For the text-containing cell, return its midpoint in [x, y] coordinate format. 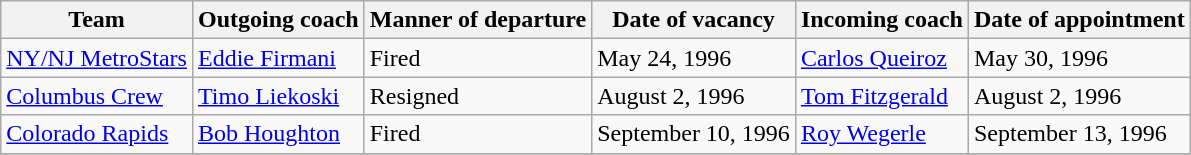
Eddie Firmani [278, 58]
Colorado Rapids [97, 134]
Tom Fitzgerald [882, 96]
Manner of departure [478, 20]
Outgoing coach [278, 20]
Carlos Queiroz [882, 58]
September 13, 1996 [1079, 134]
NY/NJ MetroStars [97, 58]
May 30, 1996 [1079, 58]
Roy Wegerle [882, 134]
Bob Houghton [278, 134]
Incoming coach [882, 20]
May 24, 1996 [694, 58]
Date of appointment [1079, 20]
Resigned [478, 96]
Team [97, 20]
Columbus Crew [97, 96]
Timo Liekoski [278, 96]
Date of vacancy [694, 20]
September 10, 1996 [694, 134]
